From the cell containing the given text, extract its center point as [X, Y] coordinate. 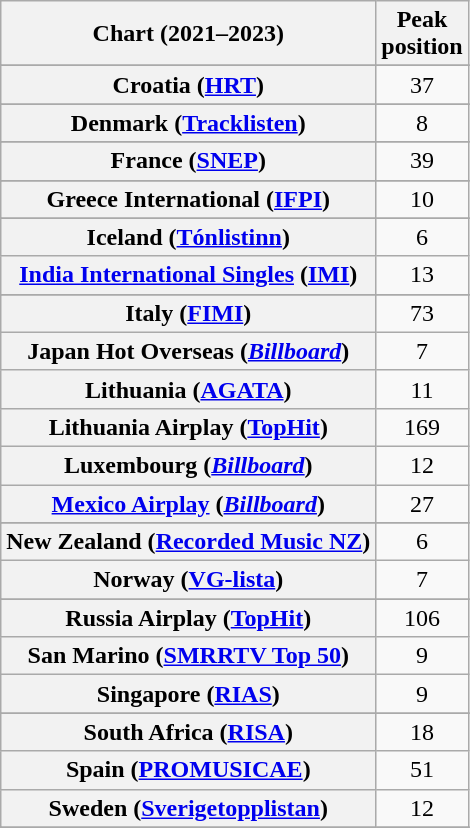
Denmark (Tracklisten) [188, 123]
27 [422, 503]
18 [422, 732]
Peakposition [422, 34]
39 [422, 161]
8 [422, 123]
Greece International (IFPI) [188, 199]
Spain (PROMUSICAE) [188, 770]
Singapore (RIAS) [188, 694]
11 [422, 389]
51 [422, 770]
13 [422, 275]
Croatia (HRT) [188, 85]
France (SNEP) [188, 161]
Luxembourg (Billboard) [188, 465]
San Marino (SMRRTV Top 50) [188, 656]
Japan Hot Overseas (Billboard) [188, 351]
South Africa (RISA) [188, 732]
Chart (2021–2023) [188, 34]
37 [422, 85]
Russia Airplay (TopHit) [188, 618]
India International Singles (IMI) [188, 275]
Mexico Airplay (Billboard) [188, 503]
Sweden (Sverigetopplistan) [188, 808]
73 [422, 313]
Iceland (Tónlistinn) [188, 237]
Lithuania (AGATA) [188, 389]
Lithuania Airplay (TopHit) [188, 427]
New Zealand (Recorded Music NZ) [188, 542]
Norway (VG-lista) [188, 580]
169 [422, 427]
106 [422, 618]
Italy (FIMI) [188, 313]
10 [422, 199]
